Identify which cell holds the provided text, then report its [x, y] central coordinate. 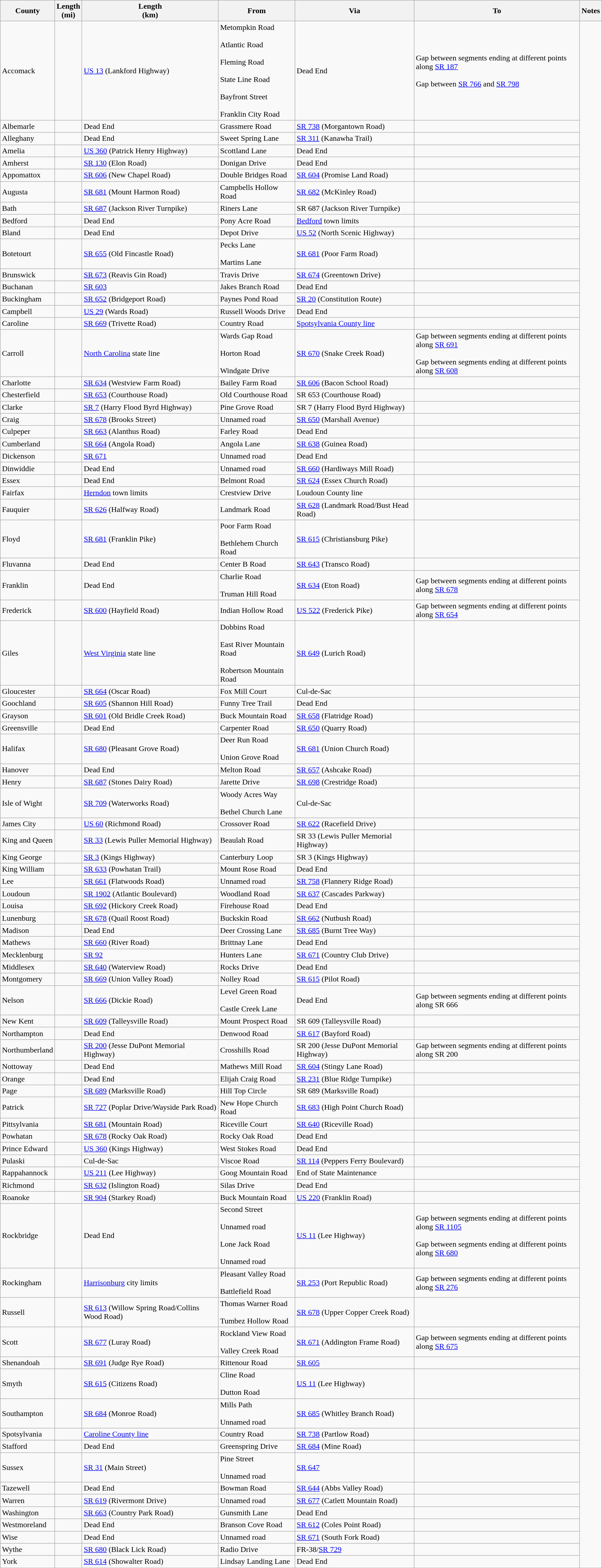
Cumberland [28, 444]
SR 615 (Pilot Road) [354, 979]
Gap between segments ending at different points along SR 654 [497, 611]
Pine Grove Road [257, 407]
Woodland Road [257, 894]
Loudoun [28, 894]
Mills PathUnnamed road [257, 1413]
Pittsylvania [28, 1124]
Donigan Drive [257, 163]
SR 680 (Black Lick Road) [150, 1549]
Cline RoadDutton Road [257, 1384]
SR 677 (Luray Road) [150, 1342]
SR 691 (Judge Rye Road) [150, 1363]
Crosshills Road [257, 1050]
Riceville Court [257, 1124]
Westmoreland [28, 1525]
Metompkin RoadAtlantic RoadFleming RoadState Line RoadBayfront StreetFranklin City Road [257, 71]
SR 628 (Landmark Road/Bust Head Road) [354, 509]
Rappahannock [28, 1173]
SR 649 (Lurich Road) [354, 653]
SR 681 (Union Church Road) [354, 749]
SR 904 (Starkey Road) [150, 1197]
Madison [28, 930]
US 211 (Lee Highway) [150, 1173]
Canterbury Loop [257, 857]
Lunenburg [28, 918]
SR 640 (Waterview Road) [150, 967]
SR 678 (Upper Copper Creek Road) [354, 1312]
Wythe [28, 1549]
Fox Mill Court [257, 691]
Via [354, 11]
SR 671 (Addington Frame Road) [354, 1342]
SR 684 (Monroe Road) [150, 1413]
SR 619 (Rivermont Drive) [150, 1501]
Nolley Road [257, 979]
Middlesex [28, 967]
SR 606 (New Chapel Road) [150, 175]
SR 615 (Citizens Road) [150, 1384]
Travis Drive [257, 275]
SR 253 (Port Republic Road) [354, 1283]
SR 130 (Elon Road) [150, 163]
Bailey Farm Road [257, 383]
SR 663 (Alanthus Road) [150, 432]
New Kent [28, 1021]
SR 698 (Crestridge Road) [354, 782]
FR-38/SR 729 [354, 1549]
Herndon town limits [150, 493]
SR 671 (South Fork Road) [354, 1537]
Isle of Wight [28, 803]
Elijah Craig Road [257, 1079]
Shenandoah [28, 1363]
SR 615 (Christiansburg Pike) [354, 539]
SR 664 (Oscar Road) [150, 691]
Powhatan [28, 1136]
Hanover [28, 770]
Augusta [28, 192]
Buckskin Road [257, 918]
Gap between segments ending at different points along SR 666 [497, 1000]
Northumberland [28, 1050]
Russell [28, 1312]
SR 613 (Willow Spring Road/Collins Wood Road) [150, 1312]
Campbell [28, 311]
SR 633 (Powhatan Trail) [150, 869]
Gap between segments ending at different points along SR 276 [497, 1283]
SR 663 (Country Park Road) [150, 1513]
Patrick [28, 1107]
Bedford town limits [354, 220]
Indian Hollow Road [257, 611]
Double Bridges Road [257, 175]
SR 682 (McKinley Road) [354, 192]
Bath [28, 208]
Rocky Oak Road [257, 1136]
Depot Drive [257, 233]
SR 660 (Hardiways Mill Road) [354, 468]
Caroline [28, 324]
Fluvanna [28, 564]
SR 605 (Shannon Hill Road) [150, 703]
Gap between segments ending at different points along SR 1105Gap between segments ending at different points along SR 680 [497, 1236]
Mathews [28, 943]
End of State Maintenance [354, 1173]
SR 661 (Flatwoods Road) [150, 882]
Pony Acre Road [257, 220]
Sussex [28, 1467]
Mount Rose Road [257, 869]
Sweet Spring Lane [257, 139]
SR 612 (Coles Point Road) [354, 1525]
Beaulah Road [257, 840]
To [497, 11]
New Hope Church Road [257, 1107]
SR 632 (Islington Road) [150, 1185]
SR 650 (Marshall Avenue) [354, 419]
Greenspring Drive [257, 1447]
Culpeper [28, 432]
Richmond [28, 1185]
West Virginia state line [150, 653]
SR 681 (Franklin Pike) [150, 539]
SR 670 (Snake Creek Road) [354, 353]
Rockingham [28, 1283]
SR 658 (Flatridge Road) [354, 716]
Franklin [28, 585]
King and Queen [28, 840]
US 13 (Lankford Highway) [150, 71]
SR 603 [150, 287]
Melton Road [257, 770]
SR 604 (Stingy Lane Road) [354, 1066]
Spotsylvania [28, 1434]
Gap between segments ending at different points along SR 187Gap between SR 766 and SR 798 [497, 71]
Goochland [28, 703]
Lindsay Landing Lane [257, 1562]
Rittenour Road [257, 1363]
SR 727 (Poplar Drive/Wayside Park Road) [150, 1107]
Campbells Hollow Road [257, 192]
Charlie RoadTruman Hill Road [257, 585]
Paynes Pond Road [257, 299]
SR 617 (Bayford Road) [354, 1033]
Second StreetUnnamed roadLone Jack RoadUnnamed road [257, 1236]
Southampton [28, 1413]
Landmark Road [257, 509]
SR 684 (Mine Road) [354, 1447]
US 220 (Franklin Road) [354, 1197]
Scott [28, 1342]
SR 666 (Dickie Road) [150, 1000]
Belmont Road [257, 480]
Hunters Lane [257, 955]
Chesterfield [28, 395]
SR 622 (Racefield Drive) [354, 824]
SR 738 (Morgantown Road) [354, 126]
Henry [28, 782]
Louisa [28, 906]
Goog Mountain Road [257, 1173]
Orange [28, 1079]
Carpenter Road [257, 728]
Branson Cove Road [257, 1525]
US 360 (Patrick Henry Highway) [150, 151]
Halifax [28, 749]
SR 92 [150, 955]
SR 664 (Angola Road) [150, 444]
Prince Edward [28, 1149]
SR 660 (River Road) [150, 943]
SR 624 (Essex Church Road) [354, 480]
Riners Lane [257, 208]
Deer Crossing Lane [257, 930]
SR 680 (Pleasant Grove Road) [150, 749]
Greensville [28, 728]
Fairfax [28, 493]
Wise [28, 1537]
Pleasant Valley RoadBattlefield Road [257, 1283]
Roanoke [28, 1197]
Wards Gap RoadHorton RoadWindgate Drive [257, 353]
Angola Lane [257, 444]
Appomattox [28, 175]
Gap between segments ending at different points along SR 691Gap between segments ending at different points along SR 608 [497, 353]
Carroll [28, 353]
Fauquier [28, 509]
SR 709 (Waterworks Road) [150, 803]
SR 655 (Old Fincastle Road) [150, 254]
Radio Drive [257, 1549]
Clarke [28, 407]
Mecklenburg [28, 955]
Essex [28, 480]
Old Courthouse Road [257, 395]
Dickenson [28, 456]
SR 604 (Promise Land Road) [354, 175]
Deer Run RoadUnion Grove Road [257, 749]
Accomack [28, 71]
SR 685 (Burnt Tree Way) [354, 930]
Grayson [28, 716]
Frederick [28, 611]
Rockbridge [28, 1236]
Notes [591, 11]
Rocks Drive [257, 967]
Alleghany [28, 139]
SR 678 (Rocky Oak Road) [150, 1136]
SR 683 (High Point Church Road) [354, 1107]
Northampton [28, 1033]
Page [28, 1091]
US 522 (Frederick Pike) [354, 611]
Albemarle [28, 126]
Dobbins RoadEast River Mountain RoadRobertson Mountain Road [257, 653]
Gunsmith Lane [257, 1513]
Washington [28, 1513]
SR 662 (Nutbush Road) [354, 918]
Pulaski [28, 1161]
SR 606 (Bacon School Road) [354, 383]
SR 650 (Quarry Road) [354, 728]
Giles [28, 653]
Caroline County line [150, 1434]
Pine StreetUnnamed road [257, 1467]
King George [28, 857]
Firehouse Road [257, 906]
Center B Road [257, 564]
SR 692 (Hickory Creek Road) [150, 906]
Poor Farm RoadBethlehem Church Road [257, 539]
Gloucester [28, 691]
Floyd [28, 539]
SR 681 (Mountain Road) [150, 1124]
SR 637 (Cascades Parkway) [354, 894]
Montgomery [28, 979]
SR 640 (Riceville Road) [354, 1124]
SR 687 (Stones Dairy Road) [150, 782]
Funny Tree Trail [257, 703]
Gap between segments ending at different points along SR 675 [497, 1342]
Grassmere Road [257, 126]
Brunswick [28, 275]
SR 671 [150, 456]
Denwood Road [257, 1033]
SR 657 (Ashcake Road) [354, 770]
SR 685 (Whitley Branch Road) [354, 1413]
Buckingham [28, 299]
Charlotte [28, 383]
Pecks LaneMartins Lane [257, 254]
SR 634 (Eton Road) [354, 585]
SR 614 (Showalter Road) [150, 1562]
SR 643 (Transco Road) [354, 564]
Russell Woods Drive [257, 311]
US 360 (Kings Highway) [150, 1149]
Botetourt [28, 254]
Farley Road [257, 432]
Level Green RoadCastle Creek Lane [257, 1000]
SR 605 [354, 1363]
Lee [28, 882]
SR 1902 (Atlantic Boulevard) [150, 894]
SR 634 (Westview Farm Road) [150, 383]
Mount Prospect Road [257, 1021]
Dinwiddie [28, 468]
Jakes Branch Road [257, 287]
Smyth [28, 1384]
SR 20 (Constitution Route) [354, 299]
Scottland Lane [257, 151]
Mathews Mill Road [257, 1066]
SR 638 (Guinea Road) [354, 444]
Amelia [28, 151]
SR 671 (Country Club Drive) [354, 955]
County [28, 11]
Length(mi) [68, 11]
Loudoun County line [354, 493]
James City [28, 824]
SR 674 (Greentown Drive) [354, 275]
SR 644 (Abbs Valley Road) [354, 1488]
Gap between segments ending at different points along SR 200 [497, 1050]
Crestview Drive [257, 493]
Craig [28, 419]
Length(km) [150, 11]
SR 678 (Brooks Street) [150, 419]
SR 647 [354, 1467]
SR 31 (Main Street) [150, 1467]
West Stokes Road [257, 1149]
Nottoway [28, 1066]
Stafford [28, 1447]
Warren [28, 1501]
Amherst [28, 163]
US 52 (North Scenic Highway) [354, 233]
Spotsylvania County line [354, 324]
Crossover Road [257, 824]
SR 311 (Kanawha Trail) [354, 139]
SR 114 (Peppers Ferry Boulevard) [354, 1161]
SR 669 (Trivette Road) [150, 324]
SR 677 (Catlett Mountain Road) [354, 1501]
SR 231 (Blue Ridge Turnpike) [354, 1079]
Tazewell [28, 1488]
SR 738 (Partlow Road) [354, 1434]
From [257, 11]
SR 678 (Quail Roost Road) [150, 918]
SR 669 (Union Valley Road) [150, 979]
SR 652 (Bridgeport Road) [150, 299]
SR 673 (Reavis Gin Road) [150, 275]
Gap between segments ending at different points along SR 678 [497, 585]
Harrisonburg city limits [150, 1283]
King William [28, 869]
Bland [28, 233]
Hill Top Circle [257, 1091]
York [28, 1562]
Rockland View RoadValley Creek Road [257, 1342]
SR 600 (Hayfield Road) [150, 611]
Silas Drive [257, 1185]
SR 681 (Poor Farm Road) [354, 254]
US 29 (Wards Road) [150, 311]
SR 758 (Flannery Ridge Road) [354, 882]
Nelson [28, 1000]
SR 601 (Old Bridle Creek Road) [150, 716]
Bedford [28, 220]
Buchanan [28, 287]
Thomas Warner RoadTumbez Hollow Road [257, 1312]
Brittnay Lane [257, 943]
SR 626 (Halfway Road) [150, 509]
Bowman Road [257, 1488]
North Carolina state line [150, 353]
US 60 (Richmond Road) [150, 824]
Viscoe Road [257, 1161]
Woody Acres WayBethel Church Lane [257, 803]
SR 681 (Mount Harmon Road) [150, 192]
Jarette Drive [257, 782]
